Pinpoint the cell where the given text exists, returning its [x, y] midpoint coordinate. 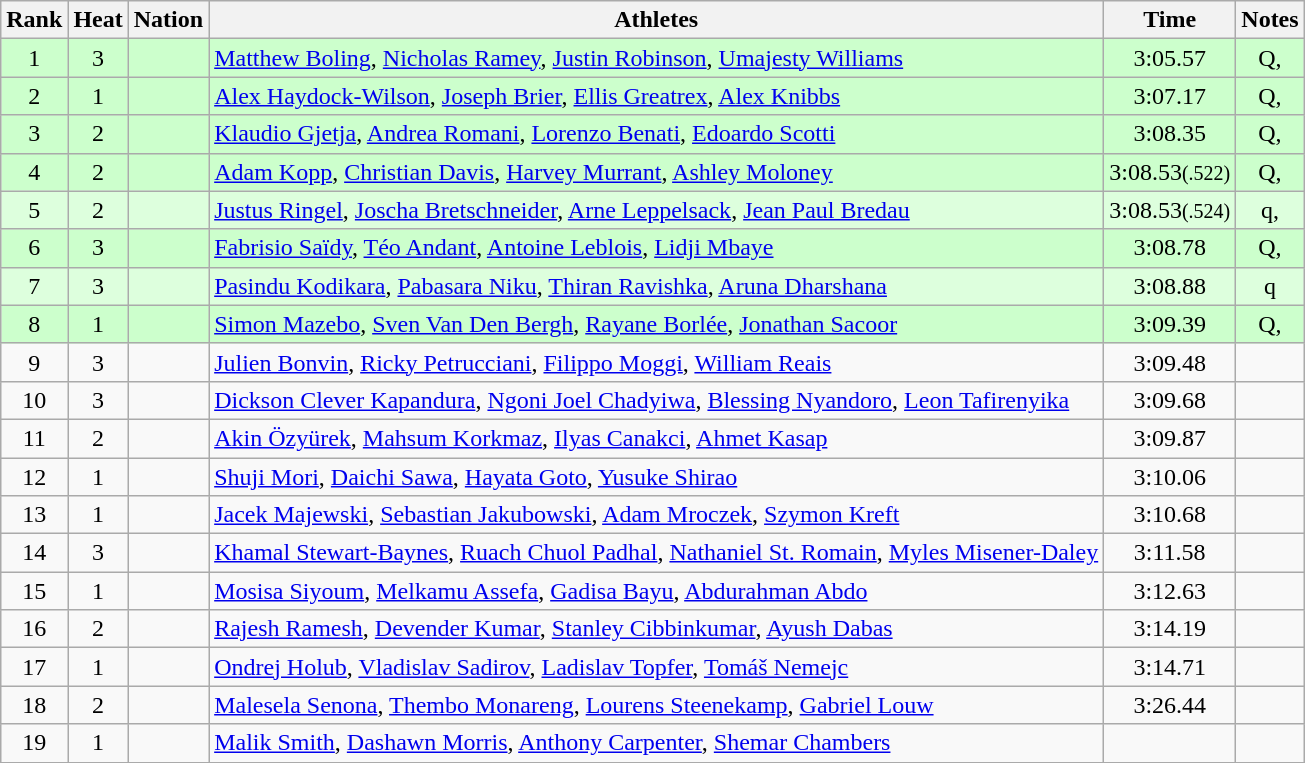
Shuji Mori, Daichi Sawa, Hayata Goto, Yusuke Shirao [656, 477]
3:10.68 [1170, 515]
Klaudio Gjetja, Andrea Romani, Lorenzo Benati, Edoardo Scotti [656, 134]
3:10.06 [1170, 477]
3:09.48 [1170, 362]
16 [34, 629]
Jacek Majewski, Sebastian Jakubowski, Adam Mroczek, Szymon Kreft [656, 515]
Justus Ringel, Joscha Bretschneider, Arne Leppelsack, Jean Paul Bredau [656, 210]
3:14.19 [1170, 629]
3:09.39 [1170, 324]
Athletes [656, 20]
3:09.68 [1170, 400]
Rank [34, 20]
Simon Mazebo, Sven Van Den Bergh, Rayane Borlée, Jonathan Sacoor [656, 324]
Malesela Senona, Thembo Monareng, Lourens Steenekamp, Gabriel Louw [656, 705]
Nation [168, 20]
Matthew Boling, Nicholas Ramey, Justin Robinson, Umajesty Williams [656, 58]
3:09.87 [1170, 438]
Heat [98, 20]
Dickson Clever Kapandura, Ngoni Joel Chadyiwa, Blessing Nyandoro, Leon Tafirenyika [656, 400]
11 [34, 438]
3:08.53(.524) [1170, 210]
Pasindu Kodikara, Pabasara Niku, Thiran Ravishka, Aruna Dharshana [656, 286]
14 [34, 553]
3:07.17 [1170, 96]
17 [34, 667]
q [1270, 286]
6 [34, 248]
3:08.35 [1170, 134]
Time [1170, 20]
19 [34, 743]
3:08.88 [1170, 286]
3:11.58 [1170, 553]
Malik Smith, Dashawn Morris, Anthony Carpenter, Shemar Chambers [656, 743]
12 [34, 477]
4 [34, 172]
Ondrej Holub, Vladislav Sadirov, Ladislav Topfer, Tomáš Nemejc [656, 667]
5 [34, 210]
Alex Haydock-Wilson, Joseph Brier, Ellis Greatrex, Alex Knibbs [656, 96]
Adam Kopp, Christian Davis, Harvey Murrant, Ashley Moloney [656, 172]
18 [34, 705]
7 [34, 286]
8 [34, 324]
Mosisa Siyoum, Melkamu Assefa, Gadisa Bayu, Abdurahman Abdo [656, 591]
Khamal Stewart-Baynes, Ruach Chuol Padhal, Nathaniel St. Romain, Myles Misener-Daley [656, 553]
Julien Bonvin, Ricky Petrucciani, Filippo Moggi, William Reais [656, 362]
13 [34, 515]
3:14.71 [1170, 667]
9 [34, 362]
Rajesh Ramesh, Devender Kumar, Stanley Cibbinkumar, Ayush Dabas [656, 629]
15 [34, 591]
Fabrisio Saïdy, Téo Andant, Antoine Leblois, Lidji Mbaye [656, 248]
q, [1270, 210]
3:08.78 [1170, 248]
3:26.44 [1170, 705]
3:05.57 [1170, 58]
3:12.63 [1170, 591]
Notes [1270, 20]
Akin Özyürek, Mahsum Korkmaz, Ilyas Canakci, Ahmet Kasap [656, 438]
10 [34, 400]
3:08.53(.522) [1170, 172]
